Provide the (X, Y) coordinate of the cell's center where the given text is located.  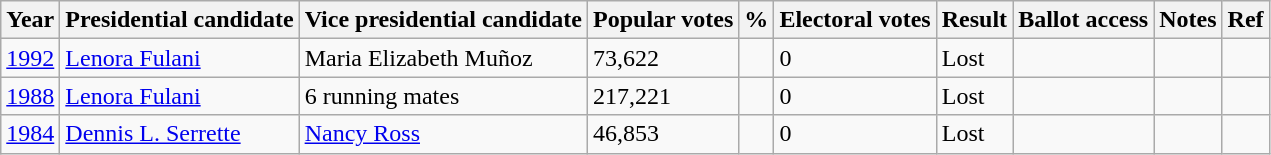
1984 (30, 134)
Dennis L. Serrette (180, 134)
Nancy Ross (443, 134)
Result (974, 20)
Electoral votes (855, 20)
Notes (1188, 20)
Ref (1246, 20)
Ballot access (1084, 20)
Popular votes (664, 20)
% (756, 20)
217,221 (664, 96)
73,622 (664, 58)
Vice presidential candidate (443, 20)
Year (30, 20)
46,853 (664, 134)
Maria Elizabeth Muñoz (443, 58)
1988 (30, 96)
Presidential candidate (180, 20)
6 running mates (443, 96)
1992 (30, 58)
